Provide the [X, Y] coordinate of the cell's center where the given text is located.  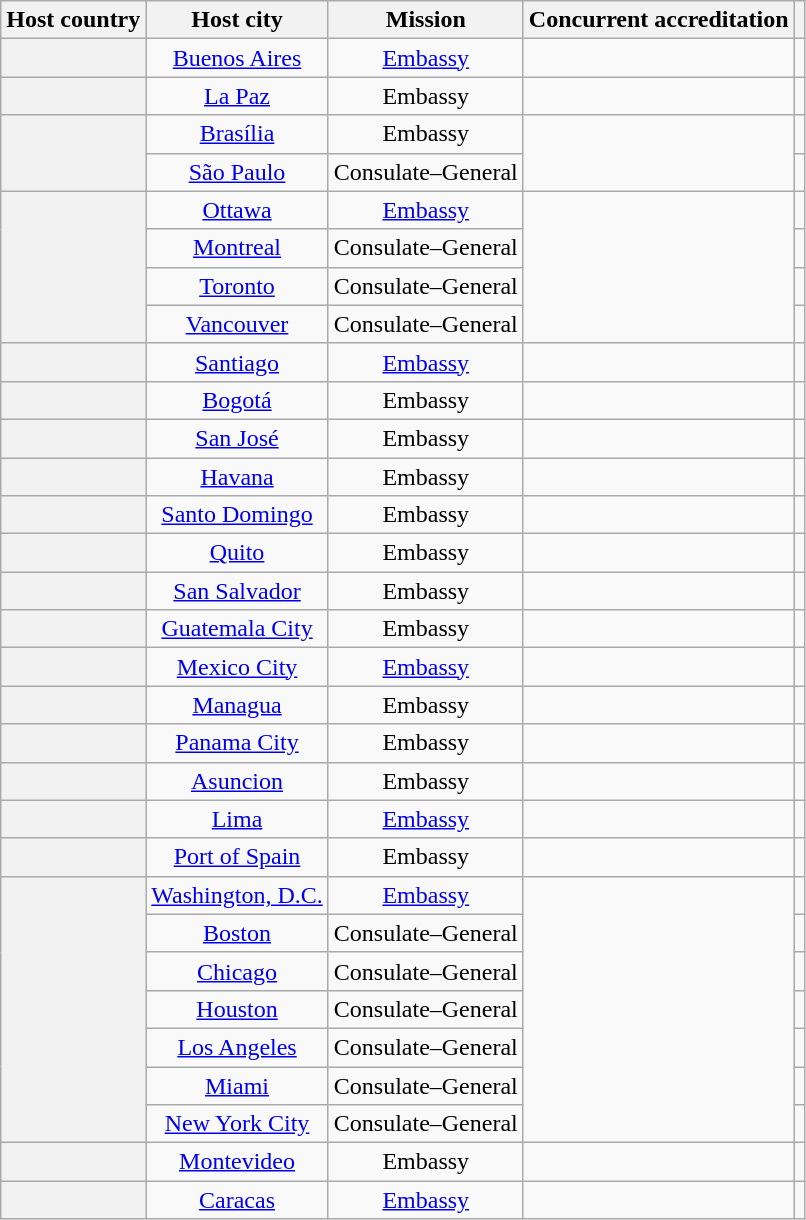
Bogotá [237, 400]
Mexico City [237, 667]
Toronto [237, 286]
Buenos Aires [237, 58]
La Paz [237, 96]
Montreal [237, 248]
São Paulo [237, 172]
Havana [237, 477]
Montevideo [237, 1162]
Panama City [237, 743]
Guatemala City [237, 629]
San José [237, 438]
Mission [426, 20]
Vancouver [237, 324]
Boston [237, 933]
Quito [237, 553]
Santo Domingo [237, 515]
New York City [237, 1124]
Asuncion [237, 781]
Ottawa [237, 210]
Houston [237, 1009]
Lima [237, 819]
Chicago [237, 971]
Managua [237, 705]
Concurrent accreditation [658, 20]
Miami [237, 1085]
San Salvador [237, 591]
Host city [237, 20]
Caracas [237, 1200]
Washington, D.C. [237, 895]
Brasília [237, 134]
Host country [74, 20]
Los Angeles [237, 1047]
Port of Spain [237, 857]
Santiago [237, 362]
